Output the (x, y) coordinate of the center of the cell containing the given text.  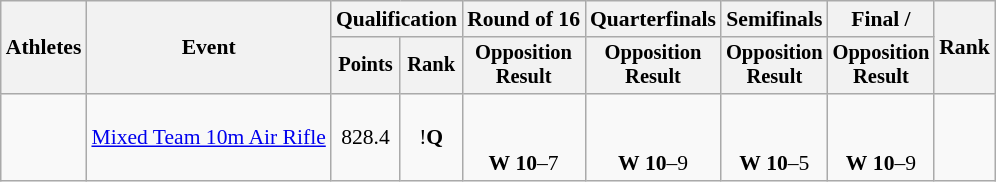
Semifinals (774, 19)
Mixed Team 10m Air Rifle (208, 138)
Event (208, 48)
Round of 16 (524, 19)
W 10–5 (774, 138)
!Q (431, 138)
W 10–7 (524, 138)
Quarterfinals (653, 19)
Points (366, 66)
Final / (882, 19)
Athletes (44, 48)
Qualification (396, 19)
828.4 (366, 138)
